Output the (X, Y) coordinate of the center of the cell containing the given text.  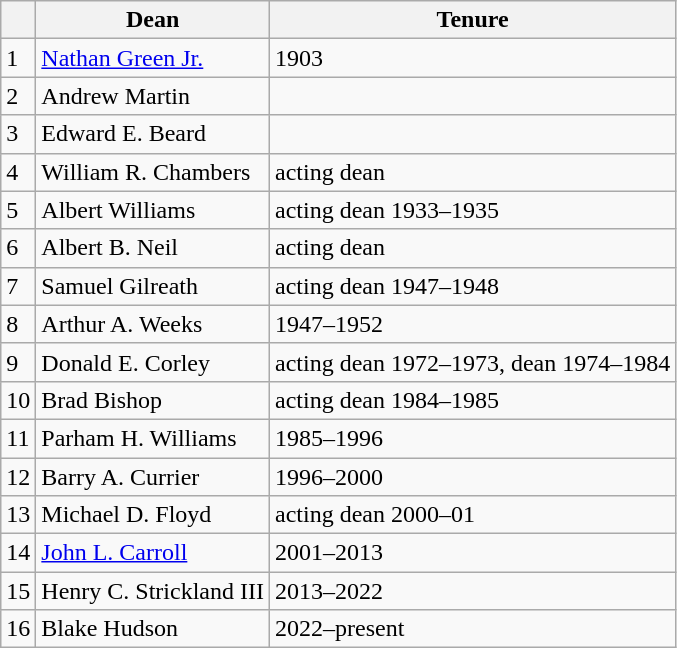
11 (18, 438)
Samuel Gilreath (153, 286)
Albert B. Neil (153, 248)
Henry C. Strickland III (153, 591)
Michael D. Floyd (153, 515)
7 (18, 286)
Dean (153, 20)
Andrew Martin (153, 96)
3 (18, 134)
Edward E. Beard (153, 134)
Albert Williams (153, 210)
6 (18, 248)
Arthur A. Weeks (153, 324)
10 (18, 400)
12 (18, 477)
4 (18, 172)
John L. Carroll (153, 553)
acting dean 1947–1948 (472, 286)
William R. Chambers (153, 172)
Nathan Green Jr. (153, 58)
Blake Hudson (153, 629)
9 (18, 362)
acting dean 1933–1935 (472, 210)
2013–2022 (472, 591)
Barry A. Currier (153, 477)
2022–present (472, 629)
Brad Bishop (153, 400)
15 (18, 591)
1985–1996 (472, 438)
Donald E. Corley (153, 362)
1947–1952 (472, 324)
13 (18, 515)
acting dean 1972–1973, dean 1974–1984 (472, 362)
8 (18, 324)
16 (18, 629)
Tenure (472, 20)
acting dean 2000–01 (472, 515)
5 (18, 210)
14 (18, 553)
1903 (472, 58)
Parham H. Williams (153, 438)
2 (18, 96)
1996–2000 (472, 477)
acting dean 1984–1985 (472, 400)
2001–2013 (472, 553)
1 (18, 58)
